Locate the cell with the specified text and output its [x, y] center coordinate. 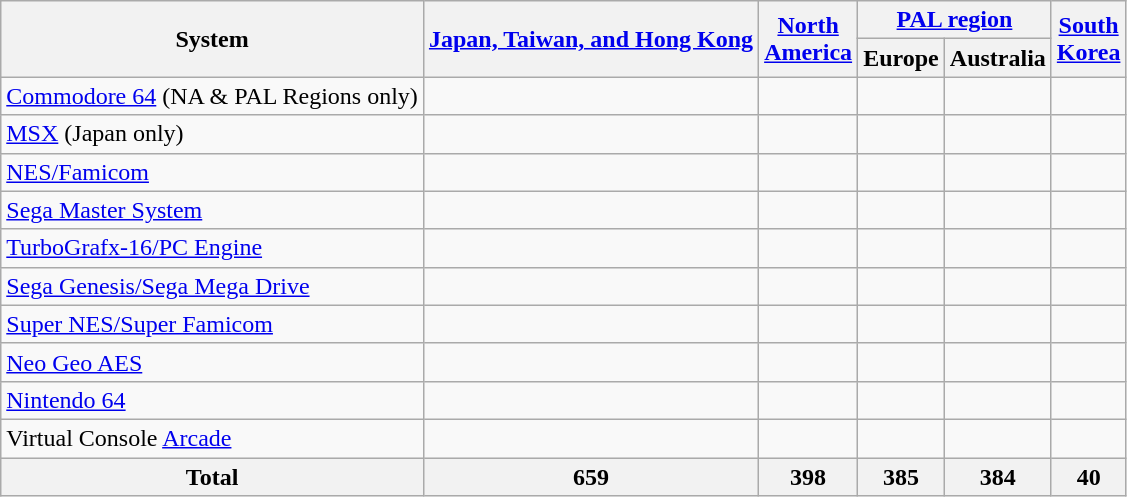
398 [808, 477]
Total [212, 477]
NES/Famicom [212, 172]
Nintendo 64 [212, 400]
Japan, Taiwan, and Hong Kong [590, 39]
Virtual Console Arcade [212, 438]
Australia [998, 58]
659 [590, 477]
Commodore 64 (NA & PAL Regions only) [212, 96]
385 [902, 477]
Neo Geo AES [212, 362]
System [212, 39]
Sega Master System [212, 210]
Europe [902, 58]
PAL region [955, 20]
MSX (Japan only) [212, 134]
North America [808, 39]
Super NES/Super Famicom [212, 324]
South Korea [1088, 39]
TurboGrafx-16/PC Engine [212, 248]
384 [998, 477]
Sega Genesis/Sega Mega Drive [212, 286]
40 [1088, 477]
